Find where the given text appears and provide that cell's center as (x, y) coordinate. 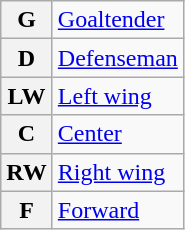
Defenseman (118, 58)
C (27, 134)
Goaltender (118, 20)
LW (27, 96)
Center (118, 134)
G (27, 20)
D (27, 58)
Left wing (118, 96)
F (27, 210)
Right wing (118, 172)
RW (27, 172)
Forward (118, 210)
